From the cell containing the given text, extract its center point as [x, y] coordinate. 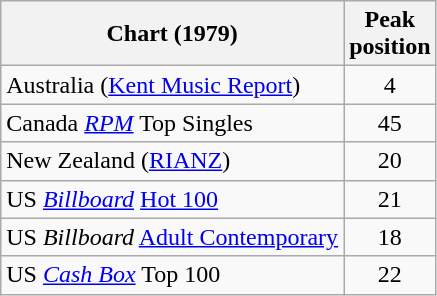
US Billboard Hot 100 [172, 199]
Chart (1979) [172, 34]
US Cash Box Top 100 [172, 275]
Australia (Kent Music Report) [172, 85]
Canada RPM Top Singles [172, 123]
US Billboard Adult Contemporary [172, 237]
New Zealand (RIANZ) [172, 161]
22 [390, 275]
20 [390, 161]
Peakposition [390, 34]
18 [390, 237]
45 [390, 123]
4 [390, 85]
21 [390, 199]
